Detect which cell encompasses the target text, then output its (x, y) center coordinate. 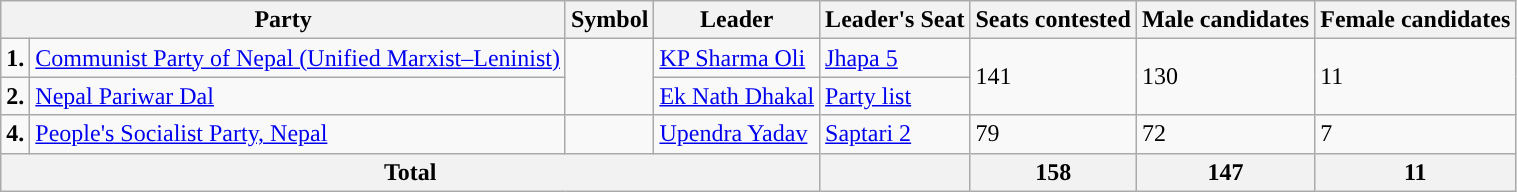
158 (1053, 172)
2. (16, 96)
Nepal Pariwar Dal (298, 96)
147 (1225, 172)
People's Socialist Party, Nepal (298, 134)
Party list (895, 96)
1. (16, 58)
Seats contested (1053, 20)
Party (284, 20)
Total (410, 172)
Upendra Yadav (737, 134)
Jhapa 5 (895, 58)
Saptari 2 (895, 134)
4. (16, 134)
72 (1225, 134)
Ek Nath Dhakal (737, 96)
7 (1416, 134)
Communist Party of Nepal (Unified Marxist–Leninist) (298, 58)
Female candidates (1416, 20)
141 (1053, 77)
Leader's Seat (895, 20)
Male candidates (1225, 20)
130 (1225, 77)
Leader (737, 20)
Symbol (609, 20)
79 (1053, 134)
KP Sharma Oli (737, 58)
